Pinpoint the cell where the given text exists, returning its [X, Y] midpoint coordinate. 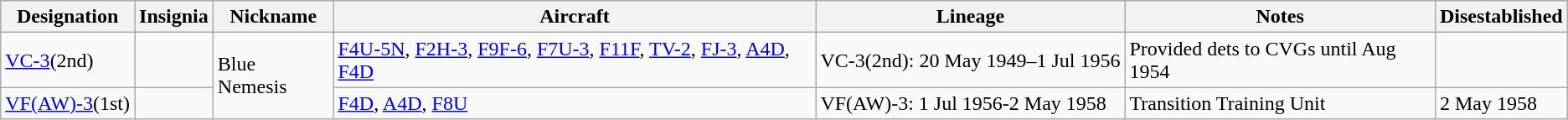
Blue Nemesis [273, 76]
Lineage [970, 17]
VF(AW)-3: 1 Jul 1956-2 May 1958 [970, 103]
VC-3(2nd): 20 May 1949–1 Jul 1956 [970, 60]
Notes [1280, 17]
VC-3(2nd) [68, 60]
VF(AW)-3(1st) [68, 103]
Designation [68, 17]
F4D, A4D, F8U [575, 103]
Transition Training Unit [1280, 103]
Nickname [273, 17]
2 May 1958 [1501, 103]
Provided dets to CVGs until Aug 1954 [1280, 60]
Disestablished [1501, 17]
F4U-5N, F2H-3, F9F-6, F7U-3, F11F, TV-2, FJ-3, A4D, F4D [575, 60]
Insignia [174, 17]
Aircraft [575, 17]
